Identify which cell holds the provided text, then report its [x, y] central coordinate. 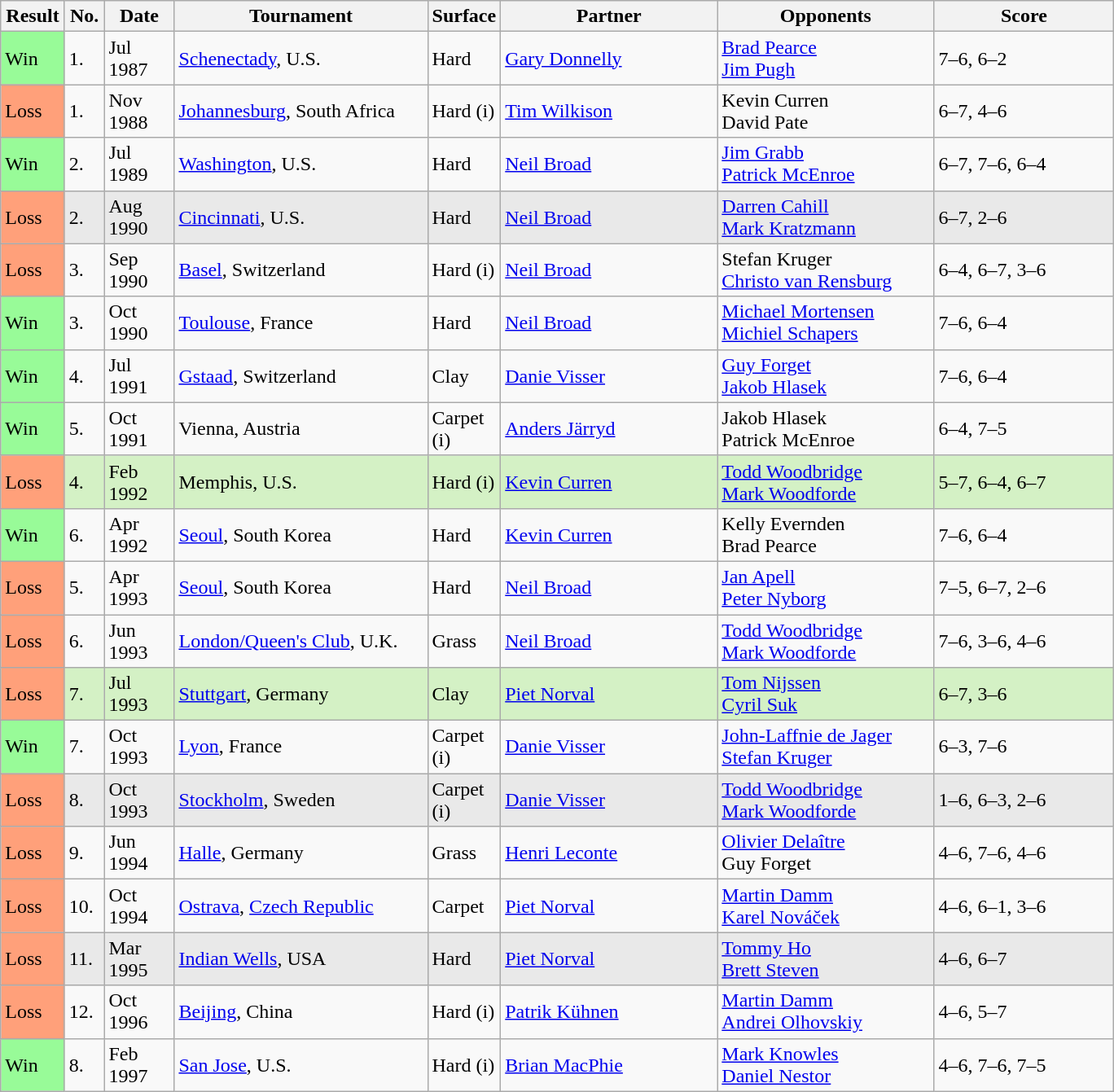
John-Laffnie de Jager Stefan Kruger [826, 748]
Partner [609, 16]
Result [33, 16]
Vienna, Austria [301, 428]
4–6, 7–6, 4–6 [1024, 853]
Mar 1995 [139, 959]
6–4, 7–5 [1024, 428]
Johannesburg, South Africa [301, 111]
Lyon, France [301, 748]
Gary Donnelly [609, 59]
Oct 1996 [139, 1011]
Tom Nijssen Cyril Suk [826, 694]
4–6, 6–7 [1024, 959]
6–7, 4–6 [1024, 111]
Patrik Kühnen [609, 1011]
Tournament [301, 16]
5–7, 6–4, 6–7 [1024, 482]
Oct 1994 [139, 906]
Kevin Curren David Pate [826, 111]
9. [85, 853]
Jun 1994 [139, 853]
4–6, 7–6, 7–5 [1024, 1065]
Indian Wells, USA [301, 959]
Jim Grabb Patrick McEnroe [826, 164]
Tommy Ho Brett Steven [826, 959]
Mark Knowles Daniel Nestor [826, 1065]
6–7, 2–6 [1024, 217]
Stuttgart, Germany [301, 694]
Stockholm, Sweden [301, 800]
Schenectady, U.S. [301, 59]
6–7, 7–6, 6–4 [1024, 164]
Ostrava, Czech Republic [301, 906]
Nov 1988 [139, 111]
Jan Apell Peter Nyborg [826, 588]
Beijing, China [301, 1011]
Sep 1990 [139, 270]
6–4, 6–7, 3–6 [1024, 270]
Brad Pearce Jim Pugh [826, 59]
7–6, 3–6, 4–6 [1024, 640]
Memphis, U.S. [301, 482]
Carpet [464, 906]
London/Queen's Club, U.K. [301, 640]
Washington, U.S. [301, 164]
Martin Damm Karel Nováček [826, 906]
4–6, 6–1, 3–6 [1024, 906]
11. [85, 959]
Darren Cahill Mark Kratzmann [826, 217]
6–7, 3–6 [1024, 694]
Apr 1993 [139, 588]
4–6, 5–7 [1024, 1011]
Jul 1991 [139, 376]
Aug 1990 [139, 217]
Henri Leconte [609, 853]
Toulouse, France [301, 322]
San Jose, U.S. [301, 1065]
Feb 1992 [139, 482]
Jul 1989 [139, 164]
Gstaad, Switzerland [301, 376]
Tim Wilkison [609, 111]
Jakob Hlasek Patrick McEnroe [826, 428]
Jun 1993 [139, 640]
7–6, 6–2 [1024, 59]
Michael Mortensen Michiel Schapers [826, 322]
Jul 1993 [139, 694]
Halle, Germany [301, 853]
Oct 1991 [139, 428]
6–3, 7–6 [1024, 748]
Anders Järryd [609, 428]
10. [85, 906]
Kelly Evernden Brad Pearce [826, 534]
Guy Forget Jakob Hlasek [826, 376]
Surface [464, 16]
Apr 1992 [139, 534]
12. [85, 1011]
1–6, 6–3, 2–6 [1024, 800]
Jul 1987 [139, 59]
Oct 1990 [139, 322]
Opponents [826, 16]
Olivier Delaître Guy Forget [826, 853]
Date [139, 16]
Feb 1997 [139, 1065]
Brian MacPhie [609, 1065]
Martin Damm Andrei Olhovskiy [826, 1011]
No. [85, 16]
7–5, 6–7, 2–6 [1024, 588]
Stefan Kruger Christo van Rensburg [826, 270]
Score [1024, 16]
Basel, Switzerland [301, 270]
Cincinnati, U.S. [301, 217]
